Search for the cell housing the specified text and yield its [X, Y] center coordinate. 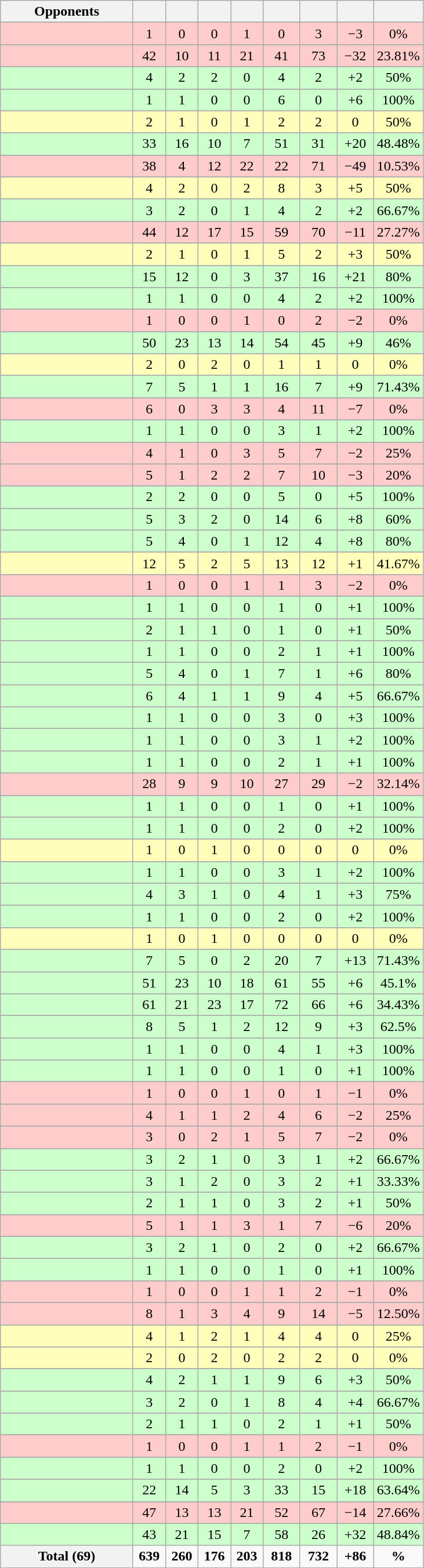
−49 [356, 166]
−14 [356, 1512]
−32 [356, 56]
Opponents [67, 12]
58 [282, 1534]
−7 [356, 409]
37 [282, 277]
45 [318, 343]
66 [318, 1005]
260 [182, 1556]
59 [282, 232]
−6 [356, 1225]
43 [149, 1534]
52 [282, 1512]
41 [282, 56]
18 [247, 983]
+13 [356, 960]
48.48% [398, 144]
33.33% [398, 1181]
31 [318, 144]
41.67% [398, 563]
73 [318, 56]
26 [318, 1534]
+86 [356, 1556]
63.64% [398, 1490]
27.27% [398, 232]
818 [282, 1556]
34.43% [398, 1005]
60% [398, 519]
23.81% [398, 56]
46% [398, 343]
29 [318, 784]
+18 [356, 1490]
732 [318, 1556]
28 [149, 784]
176 [214, 1556]
75% [398, 894]
−5 [356, 1313]
32.14% [398, 784]
12.50% [398, 1313]
27.66% [398, 1512]
62.5% [398, 1027]
48.84% [398, 1534]
67 [318, 1512]
50 [149, 343]
203 [247, 1556]
−11 [356, 232]
639 [149, 1556]
+21 [356, 277]
+32 [356, 1534]
+4 [356, 1402]
20 [282, 960]
72 [282, 1005]
44 [149, 232]
47 [149, 1512]
% [398, 1556]
10.53% [398, 166]
70 [318, 232]
54 [282, 343]
38 [149, 166]
+20 [356, 144]
Total (69) [67, 1556]
55 [318, 983]
71 [318, 166]
42 [149, 56]
45.1% [398, 983]
27 [282, 784]
